Extract the (X, Y) coordinate from the center of the cell holding the provided text.  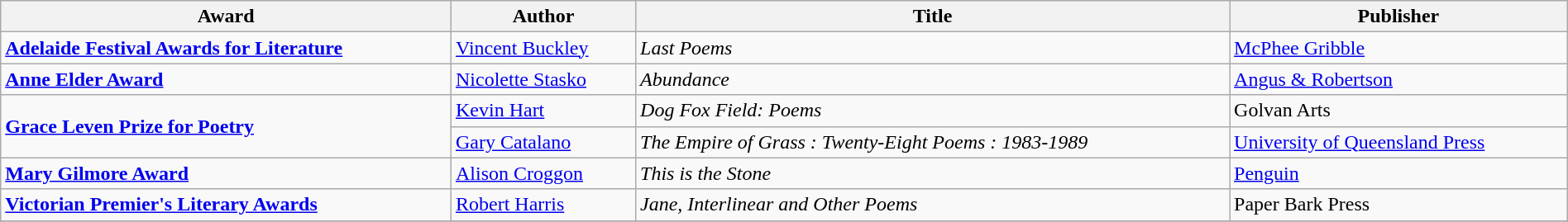
Angus & Robertson (1399, 79)
Grace Leven Prize for Poetry (227, 126)
Anne Elder Award (227, 79)
Jane, Interlinear and Other Poems (933, 205)
Golvan Arts (1399, 111)
Publisher (1399, 17)
Vincent Buckley (543, 48)
Abundance (933, 79)
Penguin (1399, 173)
Robert Harris (543, 205)
Last Poems (933, 48)
Gary Catalano (543, 142)
This is the Stone (933, 173)
Paper Bark Press (1399, 205)
Author (543, 17)
Nicolette Stasko (543, 79)
Mary Gilmore Award (227, 173)
Victorian Premier's Literary Awards (227, 205)
McPhee Gribble (1399, 48)
Alison Croggon (543, 173)
Dog Fox Field: Poems (933, 111)
Kevin Hart (543, 111)
Award (227, 17)
University of Queensland Press (1399, 142)
Title (933, 17)
The Empire of Grass : Twenty-Eight Poems : 1983-1989 (933, 142)
Adelaide Festival Awards for Literature (227, 48)
